Find where the given text appears and provide that cell's center as (X, Y) coordinate. 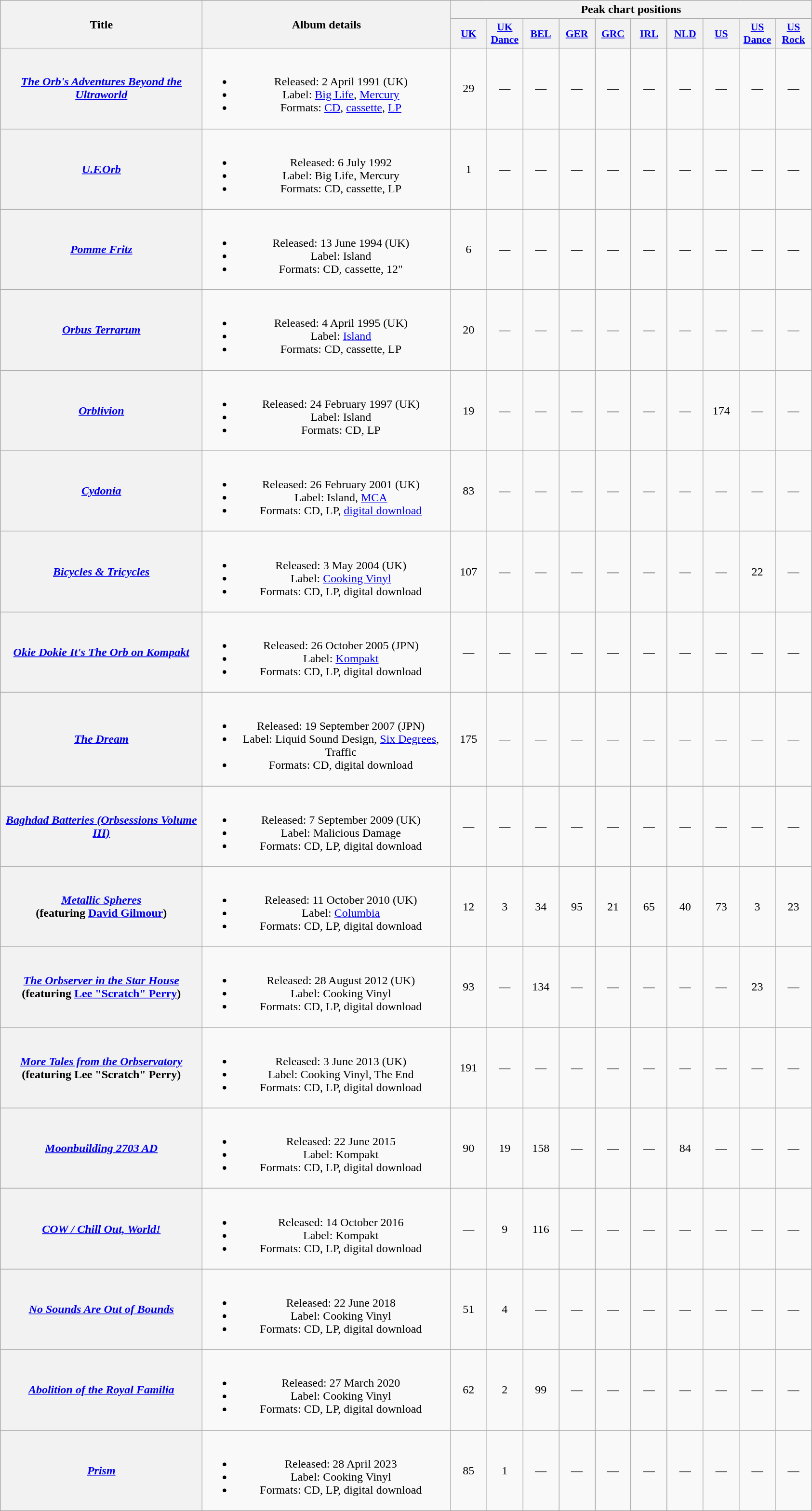
Released: 27 March 2020Label: Cooking VinylFormats: CD, LP, digital download (327, 1390)
95 (577, 907)
93 (468, 987)
Pomme Fritz (101, 250)
The Dream (101, 739)
40 (685, 907)
No Sounds Are Out of Bounds (101, 1309)
20 (468, 330)
UKDance (505, 34)
GER (577, 34)
22 (758, 572)
73 (721, 907)
Released: 7 September 2009 (UK)Label: Malicious DamageFormats: CD, LP, digital download (327, 826)
Released: 28 August 2012 (UK)Label: Cooking VinylFormats: CD, LP, digital download (327, 987)
116 (541, 1229)
US (721, 34)
174 (721, 411)
Released: 3 May 2004 (UK)Label: Cooking VinylFormats: CD, LP, digital download (327, 572)
175 (468, 739)
191 (468, 1068)
Released: 26 February 2001 (UK)Label: Island, MCAFormats: CD, LP, digital download (327, 491)
Peak chart positions (631, 10)
83 (468, 491)
UK (468, 34)
2 (505, 1390)
Released: 3 June 2013 (UK)Label: Cooking Vinyl, The EndFormats: CD, LP, digital download (327, 1068)
Released: 22 June 2018Label: Cooking VinylFormats: CD, LP, digital download (327, 1309)
Released: 6 July 1992Label: Big Life, MercuryFormats: CD, cassette, LP (327, 169)
6 (468, 250)
Album details (327, 24)
Released: 26 October 2005 (JPN)Label: KompaktFormats: CD, LP, digital download (327, 652)
Released: 13 June 1994 (UK)Label: IslandFormats: CD, cassette, 12" (327, 250)
COW / Chill Out, World! (101, 1229)
GRC (613, 34)
Cydonia (101, 491)
12 (468, 907)
90 (468, 1148)
Prism (101, 1470)
U.F.Orb (101, 169)
51 (468, 1309)
158 (541, 1148)
NLD (685, 34)
Abolition of the Royal Familia (101, 1390)
Released: 22 June 2015Label: KompaktFormats: CD, LP, digital download (327, 1148)
34 (541, 907)
85 (468, 1470)
4 (505, 1309)
IRL (649, 34)
Released: 11 October 2010 (UK)Label: ColumbiaFormats: CD, LP, digital download (327, 907)
134 (541, 987)
BEL (541, 34)
9 (505, 1229)
84 (685, 1148)
Released: 19 September 2007 (JPN)Label: Liquid Sound Design, Six Degrees, TrafficFormats: CD, digital download (327, 739)
The Orb's Adventures Beyond the Ultraworld (101, 89)
Baghdad Batteries (Orbsessions Volume III) (101, 826)
99 (541, 1390)
Okie Dokie It's The Orb on Kompakt (101, 652)
Orblivion (101, 411)
More Tales from the Orbservatory(featuring Lee "Scratch" Perry) (101, 1068)
Released: 28 April 2023Label: Cooking VinylFormats: CD, LP, digital download (327, 1470)
Metallic Spheres(featuring David Gilmour) (101, 907)
The Orbserver in the Star House(featuring Lee "Scratch" Perry) (101, 987)
Bicycles & Tricycles (101, 572)
Title (101, 24)
107 (468, 572)
Orbus Terrarum (101, 330)
65 (649, 907)
Released: 24 February 1997 (UK)Label: IslandFormats: CD, LP (327, 411)
USDance (758, 34)
Released: 14 October 2016Label: KompaktFormats: CD, LP, digital download (327, 1229)
62 (468, 1390)
Moonbuilding 2703 AD (101, 1148)
29 (468, 89)
USRock (793, 34)
21 (613, 907)
Released: 2 April 1991 (UK)Label: Big Life, MercuryFormats: CD, cassette, LP (327, 89)
Released: 4 April 1995 (UK)Label: IslandFormats: CD, cassette, LP (327, 330)
